Pinpoint the cell where the given text exists, returning its [x, y] midpoint coordinate. 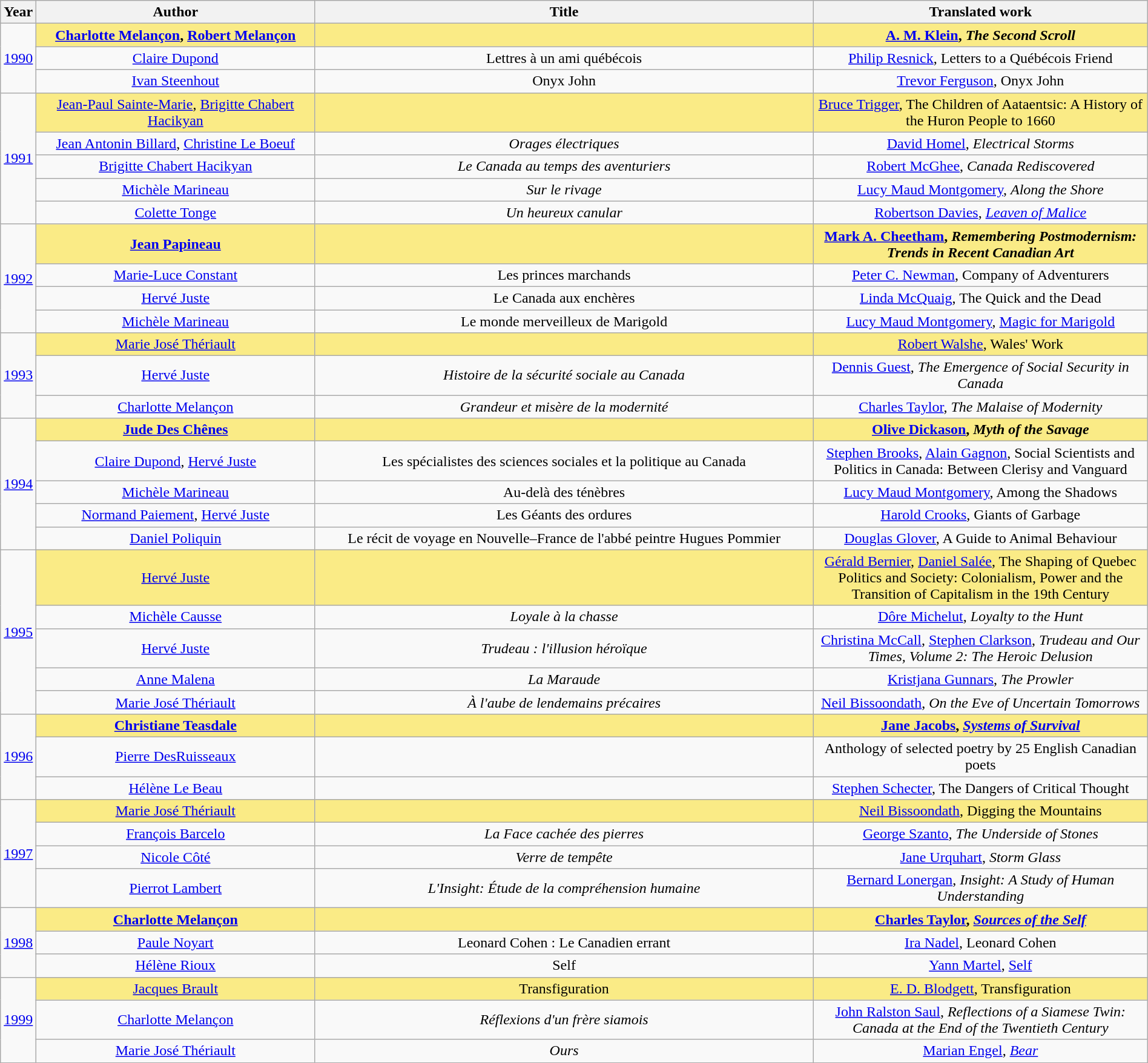
Le Canada au temps des aventuriers [564, 166]
Peter C. Newman, Company of Adventurers [980, 275]
1996 [18, 757]
Sur le rivage [564, 189]
Jane Urquhart, Storm Glass [980, 857]
Marian Engel, Bear [980, 1051]
Douglas Glover, A Guide to Animal Behaviour [980, 538]
Yann Martel, Self [980, 966]
Anthology of selected poetry by 25 English Canadian poets [980, 757]
Jean Papineau [176, 243]
Robert McGhee, Canada Rediscovered [980, 166]
Anne Malena [176, 679]
Transfiguration [564, 989]
Orages électriques [564, 143]
1997 [18, 854]
Marie-Luce Constant [176, 275]
Charles Taylor, The Malaise of Modernity [980, 407]
Les princes marchands [564, 275]
1999 [18, 1019]
Réflexions d'un frère siamois [564, 1019]
Jude Des Chênes [176, 430]
Leonard Cohen : Le Canadien errant [564, 943]
Claire Dupond, Hervé Juste [176, 461]
1992 [18, 278]
La Face cachée des pierres [564, 834]
Neil Bissoondath, On the Eve of Uncertain Tomorrows [980, 702]
Histoire de la sécurité sociale au Canada [564, 375]
1994 [18, 484]
Christiane Teasdale [176, 725]
Translated work [980, 12]
Dôre Michelut, Loyalty to the Hunt [980, 617]
Ira Nadel, Leonard Cohen [980, 943]
Robert Walshe, Wales' Work [980, 344]
Stephen Schecter, The Dangers of Critical Thought [980, 788]
Trudeau : l'illusion héroïque [564, 648]
Ivan Steenhout [176, 81]
John Ralston Saul, Reflections of a Siamese Twin: Canada at the End of the Twentieth Century [980, 1019]
George Szanto, The Underside of Stones [980, 834]
Verre de tempête [564, 857]
Grandeur et misère de la modernité [564, 407]
Un heureux canular [564, 212]
Lucy Maud Montgomery, Magic for Marigold [980, 321]
Linda McQuaig, The Quick and the Dead [980, 298]
Author [176, 12]
Le Canada aux enchères [564, 298]
Claire Dupond [176, 58]
La Maraude [564, 679]
Robertson Davies, Leaven of Malice [980, 212]
Lettres à un ami québécois [564, 58]
Nicole Côté [176, 857]
Charlotte Melançon, Robert Melançon [176, 35]
Jean-Paul Sainte-Marie, Brigitte Chabert Hacikyan [176, 113]
Bernard Lonergan, Insight: A Study of Human Understanding [980, 889]
Kristjana Gunnars, The Prowler [980, 679]
Olive Dickason, Myth of the Savage [980, 430]
1995 [18, 632]
Daniel Poliquin [176, 538]
Lucy Maud Montgomery, Among the Shadows [980, 492]
Les Géants des ordures [564, 515]
Philip Resnick, Letters to a Québécois Friend [980, 58]
1993 [18, 375]
Ours [564, 1051]
Normand Paiement, Hervé Juste [176, 515]
Lucy Maud Montgomery, Along the Shore [980, 189]
Hélène Le Beau [176, 788]
Dennis Guest, The Emergence of Social Security in Canada [980, 375]
Le récit de voyage en Nouvelle–France de l'abbé peintre Hugues Pommier [564, 538]
À l'aube de lendemains précaires [564, 702]
Bruce Trigger, The Children of Aataentsic: A History of the Huron People to 1660 [980, 113]
Stephen Brooks, Alain Gagnon, Social Scientists and Politics in Canada: Between Clerisy and Vanguard [980, 461]
1998 [18, 943]
Christina McCall, Stephen Clarkson, Trudeau and Our Times, Volume 2: The Heroic Delusion [980, 648]
Gérald Bernier, Daniel Salée, The Shaping of Quebec Politics and Society: Colonialism, Power and the Transition of Capitalism in the 19th Century [980, 578]
Year [18, 12]
1991 [18, 159]
François Barcelo [176, 834]
Harold Crooks, Giants of Garbage [980, 515]
A. M. Klein, The Second Scroll [980, 35]
L'Insight: Étude de la compréhension humaine [564, 889]
Au-delà des ténèbres [564, 492]
Colette Tonge [176, 212]
Pierrot Lambert [176, 889]
Trevor Ferguson, Onyx John [980, 81]
E. D. Blodgett, Transfiguration [980, 989]
Charles Taylor, Sources of the Self [980, 920]
Jean Antonin Billard, Christine Le Boeuf [176, 143]
Neil Bissoondath, Digging the Mountains [980, 811]
Paule Noyart [176, 943]
Title [564, 12]
Les spécialistes des sciences sociales et la politique au Canada [564, 461]
Michèle Causse [176, 617]
1990 [18, 58]
Mark A. Cheetham, Remembering Postmodernism: Trends in Recent Canadian Art [980, 243]
Loyale à la chasse [564, 617]
Jacques Brault [176, 989]
Jane Jacobs, Systems of Survival [980, 725]
Le monde merveilleux de Marigold [564, 321]
Onyx John [564, 81]
Hélène Rioux [176, 966]
Brigitte Chabert Hacikyan [176, 166]
Pierre DesRuisseaux [176, 757]
David Homel, Electrical Storms [980, 143]
Self [564, 966]
